Scan for the cell matching the given text and deliver its [X, Y] coordinate at center. 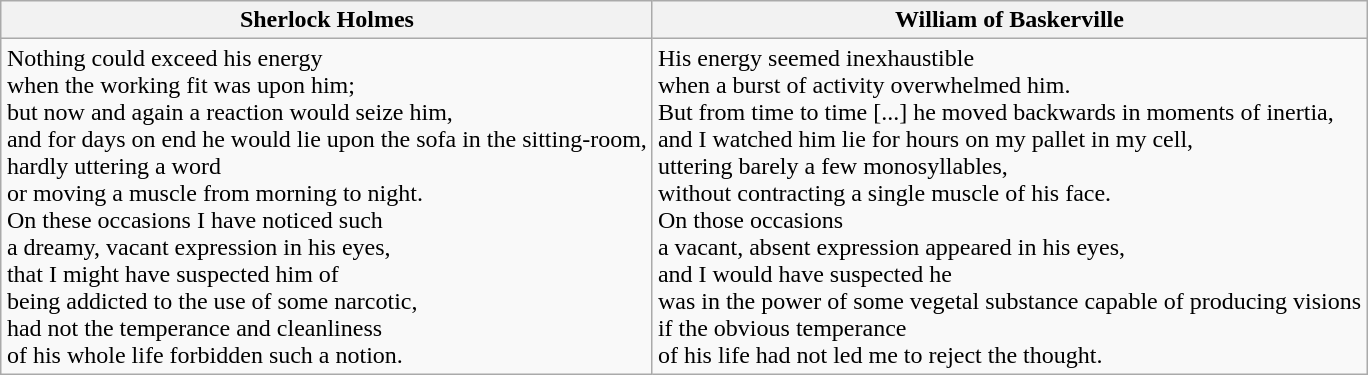
William of Baskerville [1009, 20]
Sherlock Holmes [326, 20]
